Search for the cell housing the specified text and yield its [X, Y] center coordinate. 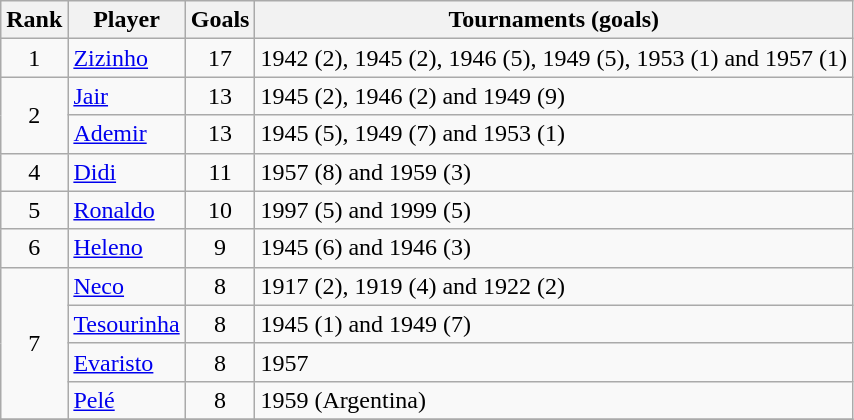
Zizinho [126, 58]
6 [34, 248]
1959 (Argentina) [554, 400]
10 [220, 210]
2 [34, 115]
Ronaldo [126, 210]
Tournaments (goals) [554, 20]
1917 (2), 1919 (4) and 1922 (2) [554, 286]
Ademir [126, 134]
1997 (5) and 1999 (5) [554, 210]
1945 (5), 1949 (7) and 1953 (1) [554, 134]
Player [126, 20]
1942 (2), 1945 (2), 1946 (5), 1949 (5), 1953 (1) and 1957 (1) [554, 58]
5 [34, 210]
Evaristo [126, 362]
1945 (6) and 1946 (3) [554, 248]
1945 (1) and 1949 (7) [554, 324]
1945 (2), 1946 (2) and 1949 (9) [554, 96]
Pelé [126, 400]
11 [220, 172]
1957 (8) and 1959 (3) [554, 172]
7 [34, 343]
Heleno [126, 248]
Didi [126, 172]
Goals [220, 20]
1957 [554, 362]
17 [220, 58]
1 [34, 58]
Neco [126, 286]
Tesourinha [126, 324]
4 [34, 172]
Jair [126, 96]
Rank [34, 20]
9 [220, 248]
